Capture the cell that displays the provided text and extract its (x, y) central coordinate. 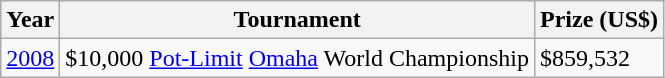
2008 (30, 58)
$10,000 Pot-Limit Omaha World Championship (298, 58)
Year (30, 20)
Tournament (298, 20)
Prize (US$) (598, 20)
$859,532 (598, 58)
